Return the [X, Y] coordinate for the center point of the cell that contains the specified text.  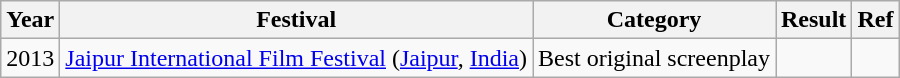
Jaipur International Film Festival (Jaipur, India) [296, 58]
Festival [296, 20]
Category [654, 20]
Best original screenplay [654, 58]
Ref [876, 20]
2013 [30, 58]
Year [30, 20]
Result [814, 20]
